Return (X, Y) of the center of cell containing provided text 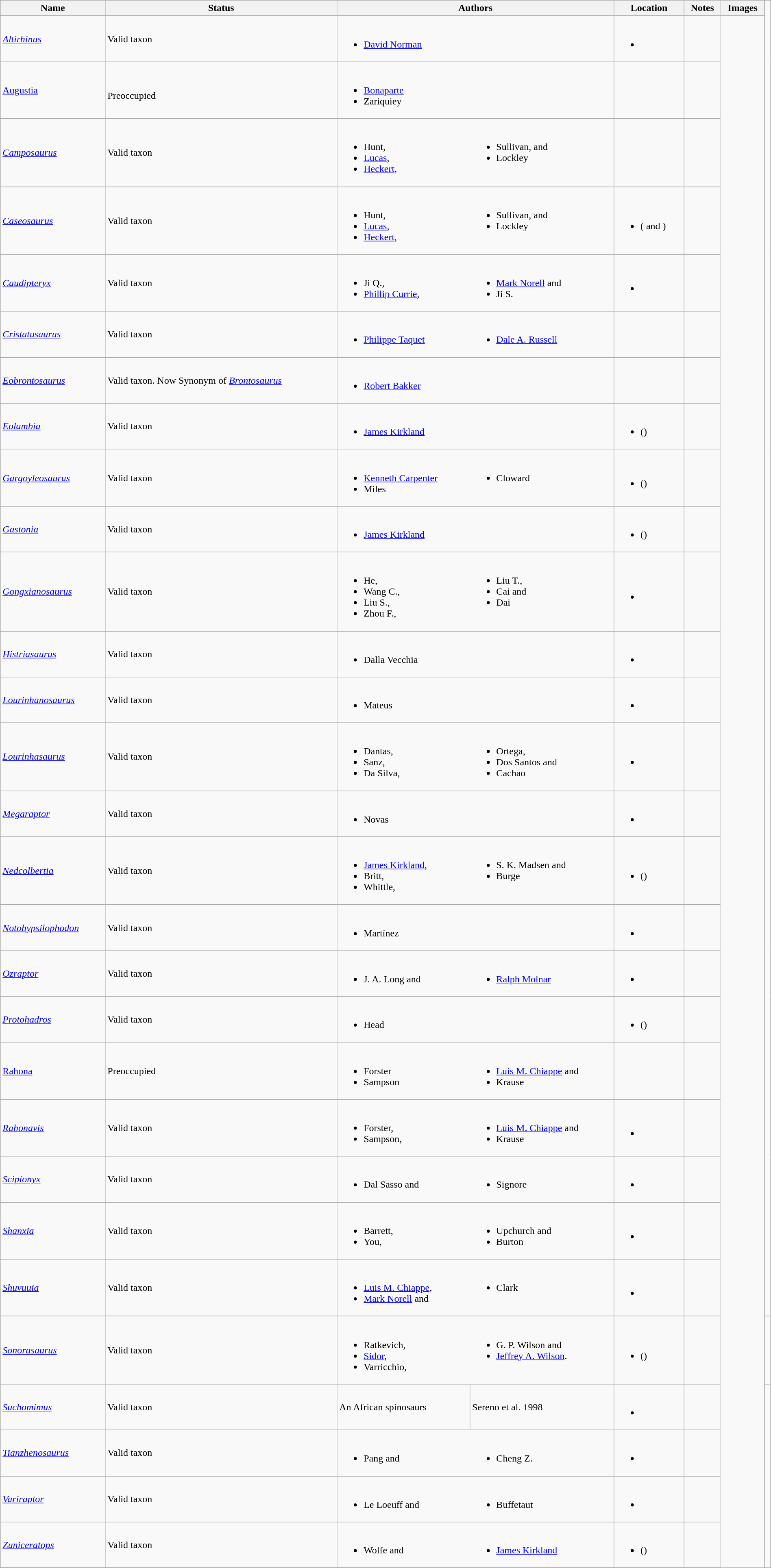
Variraptor (53, 1499)
Signore (542, 1179)
Mateus (403, 700)
Clark (542, 1288)
Buffetaut (542, 1499)
G. P. Wilson andJeffrey A. Wilson. (542, 1350)
Dalla Vecchia (403, 654)
Augustia (53, 90)
Gargoyleosaurus (53, 478)
Rahona (53, 1071)
Camposaurus (53, 153)
David Norman (403, 39)
Eobrontosaurus (53, 380)
Mark Norell andJi S. (542, 283)
Notohypsilophodon (53, 927)
Cloward (542, 478)
Lourinhanosaurus (53, 700)
S. K. Madsen andBurge (542, 871)
Sonorasaurus (53, 1350)
Ortega,Dos Santos andCachao (542, 757)
Wolfe and (403, 1545)
Status (221, 8)
Dal Sasso and (403, 1179)
Gastonia (53, 529)
Barrett,You, (403, 1231)
Shuvuuia (53, 1288)
Upchurch andBurton (542, 1231)
Ozraptor (53, 974)
Shanxia (53, 1231)
Dale A. Russell (542, 334)
Ratkevich,Sidor,Varricchio, (403, 1350)
Cristatusaurus (53, 334)
Martínez (403, 927)
Location (649, 8)
Nedcolbertia (53, 871)
Ji Q.,Phillip Currie, (403, 283)
Cheng Z. (542, 1453)
Tianzhenosaurus (53, 1453)
Suchomimus (53, 1407)
( and ) (649, 220)
Images (743, 8)
Kenneth CarpenterMiles (403, 478)
J. A. Long and (403, 974)
Authors (476, 8)
Dantas,Sanz,Da Silva, (403, 757)
Histriasaurus (53, 654)
Rahonavis (53, 1128)
Caudipteryx (53, 283)
Novas (403, 814)
Eolambia (53, 426)
Liu T.,Cai andDai (542, 591)
Le Loeuff and (403, 1499)
Ralph Molnar (542, 974)
Protohadros (53, 1019)
Zuniceratops (53, 1545)
Pang and (403, 1453)
Notes (703, 8)
James Kirkland,Britt,Whittle, (403, 871)
An African spinosaurs (403, 1407)
He,Wang C.,Liu S.,Zhou F., (403, 591)
Robert Bakker (403, 380)
Name (53, 8)
Megaraptor (53, 814)
Head (403, 1019)
Scipionyx (53, 1179)
ForsterSampson (403, 1071)
Forster,Sampson, (403, 1128)
Caseosaurus (53, 220)
Luis M. Chiappe,Mark Norell and (403, 1288)
Altirhinus (53, 39)
BonaparteZariquiey (403, 90)
Valid taxon. Now Synonym of Brontosaurus (221, 380)
Philippe Taquet (403, 334)
Lourinhasaurus (53, 757)
Sereno et al. 1998 (542, 1407)
Gongxianosaurus (53, 591)
